Locate the cell with the specified text and output its (X, Y) center coordinate. 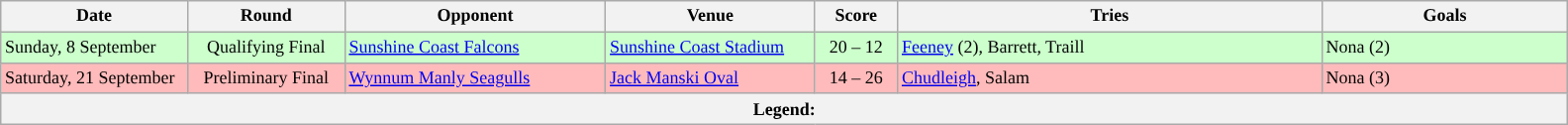
Feeney (2), Barrett, Traill (1111, 48)
Score (856, 16)
Jack Manski Oval (711, 77)
Sunday, 8 September (95, 48)
Tries (1111, 16)
Date (95, 16)
Nona (2) (1445, 48)
Chudleigh, Salam (1111, 77)
Sunshine Coast Stadium (711, 48)
Saturday, 21 September (95, 77)
Goals (1445, 16)
14 – 26 (856, 77)
Venue (711, 16)
Opponent (475, 16)
20 – 12 (856, 48)
Qualifying Final (265, 48)
Nona (3) (1445, 77)
Legend: (784, 109)
Sunshine Coast Falcons (475, 48)
Round (265, 16)
Preliminary Final (265, 77)
Wynnum Manly Seagulls (475, 77)
